Locate the cell with the specified text and output its [x, y] center coordinate. 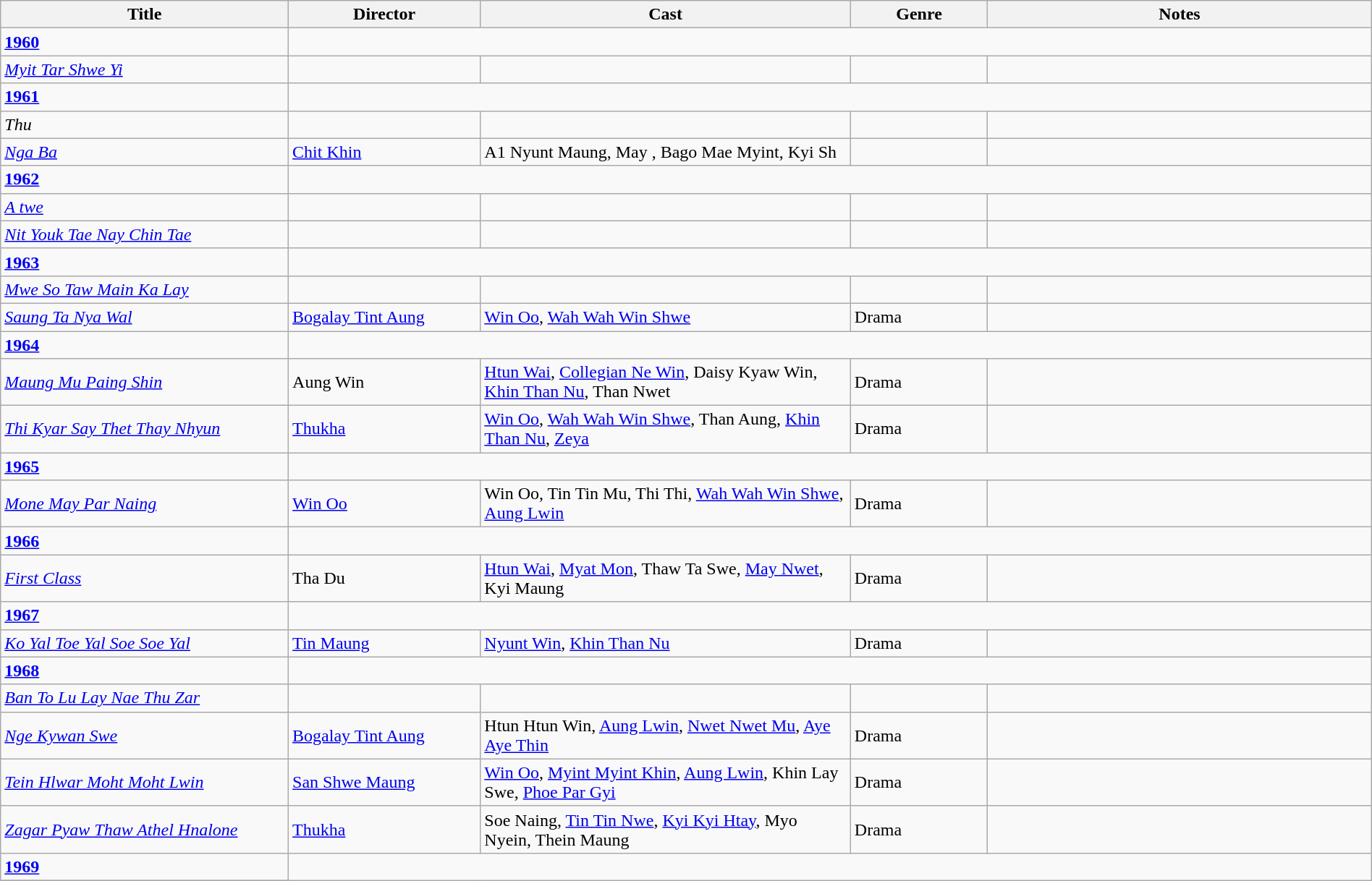
1968 [145, 671]
First Class [145, 579]
Mwe So Taw Main Ka Lay [145, 289]
1964 [145, 345]
Cast [666, 14]
1960 [145, 42]
Ban To Lu Lay Nae Thu Zar [145, 698]
Thi Kyar Say Thet Thay Nhyun [145, 430]
Nit Youk Tae Nay Chin Tae [145, 234]
1965 [145, 467]
Win Oo, Wah Wah Win Shwe, Than Aung, Khin Than Nu, Zeya [666, 430]
Soe Naing, Tin Tin Nwe, Kyi Kyi Htay, Myo Nyein, Thein Maung [666, 829]
Tin Maung [385, 643]
Win Oo, Myint Myint Khin, Aung Lwin, Khin Lay Swe, Phoe Par Gyi [666, 783]
San Shwe Maung [385, 783]
Zagar Pyaw Thaw Athel Hnalone [145, 829]
Htun Wai, Collegian Ne Win, Daisy Kyaw Win, Khin Than Nu, Than Nwet [666, 382]
Genre [919, 14]
Aung Win [385, 382]
Chit Khin [385, 152]
Nge Kywan Swe [145, 735]
1961 [145, 97]
Win Oo [385, 503]
Title [145, 14]
Nga Ba [145, 152]
Nyunt Win, Khin Than Nu [666, 643]
Director [385, 14]
1962 [145, 179]
1969 [145, 867]
Myit Tar Shwe Yi [145, 69]
1963 [145, 262]
Tein Hlwar Moht Moht Lwin [145, 783]
Thu [145, 124]
Ko Yal Toe Yal Soe Soe Yal [145, 643]
Htun Wai, Myat Mon, Thaw Ta Swe, May Nwet, Kyi Maung [666, 579]
A1 Nyunt Maung, May , Bago Mae Myint, Kyi Sh [666, 152]
Win Oo, Tin Tin Mu, Thi Thi, Wah Wah Win Shwe, Aung Lwin [666, 503]
Notes [1180, 14]
Tha Du [385, 579]
A twe [145, 207]
Win Oo, Wah Wah Win Shwe [666, 317]
Htun Htun Win, Aung Lwin, Nwet Nwet Mu, Aye Aye Thin [666, 735]
Mone May Par Naing [145, 503]
Maung Mu Paing Shin [145, 382]
Saung Ta Nya Wal [145, 317]
1967 [145, 616]
1966 [145, 541]
